Locate the cell with the specified text and output its (x, y) center coordinate. 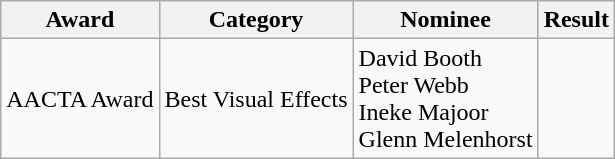
Nominee (446, 20)
Best Visual Effects (256, 98)
Category (256, 20)
AACTA Award (80, 98)
Award (80, 20)
Result (576, 20)
David BoothPeter WebbIneke MajoorGlenn Melenhorst (446, 98)
